Identify which cell holds the provided text, then report its [X, Y] central coordinate. 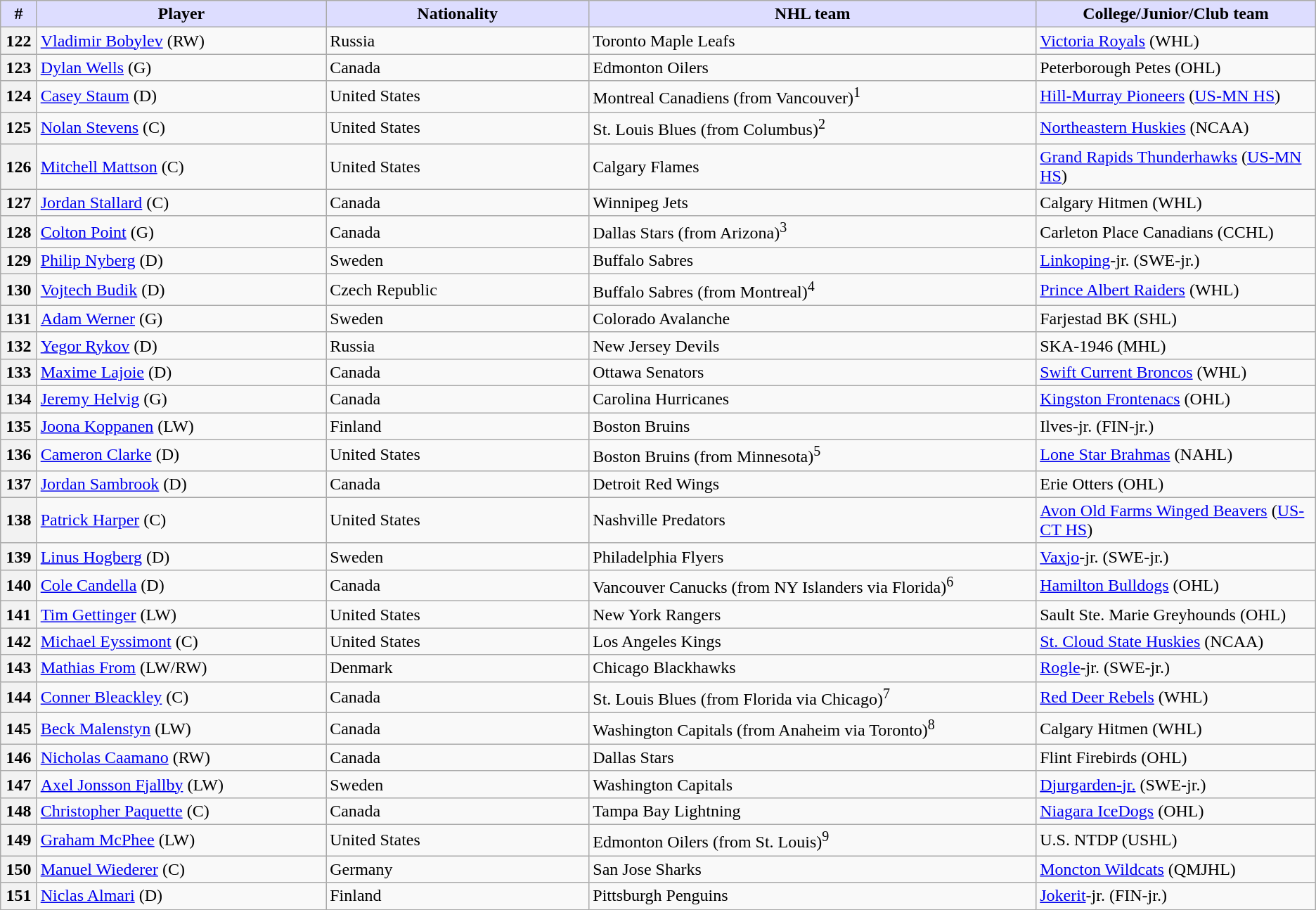
147 [18, 784]
SKA-1946 (MHL) [1176, 345]
Buffalo Sabres [813, 261]
143 [18, 668]
Manuel Wiederer (C) [181, 869]
NHL team [813, 14]
Linkoping-jr. (SWE-jr.) [1176, 261]
Axel Jonsson Fjallby (LW) [181, 784]
Philip Nyberg (D) [181, 261]
# [18, 14]
Mathias From (LW/RW) [181, 668]
Buffalo Sabres (from Montreal)4 [813, 290]
Winnipeg Jets [813, 203]
Beck Malenstyn (LW) [181, 729]
Erie Otters (OHL) [1176, 484]
Tim Gettinger (LW) [181, 615]
Casey Staum (D) [181, 97]
Lone Star Brahmas (NAHL) [1176, 456]
Yegor Rykov (D) [181, 345]
U.S. NTDP (USHL) [1176, 840]
St. Cloud State Huskies (NCAA) [1176, 641]
142 [18, 641]
Player [181, 14]
Grand Rapids Thunderhawks (US-MN HS) [1176, 166]
Jokerit-jr. (FIN-jr.) [1176, 896]
Prince Albert Raiders (WHL) [1176, 290]
Calgary Flames [813, 166]
Carolina Hurricanes [813, 399]
Jordan Sambrook (D) [181, 484]
Los Angeles Kings [813, 641]
Red Deer Rebels (WHL) [1176, 698]
Christopher Paquette (C) [181, 811]
Detroit Red Wings [813, 484]
141 [18, 615]
New Jersey Devils [813, 345]
Philadelphia Flyers [813, 556]
151 [18, 896]
145 [18, 729]
Djurgarden-jr. (SWE-jr.) [1176, 784]
Nashville Predators [813, 520]
Washington Capitals (from Anaheim via Toronto)8 [813, 729]
148 [18, 811]
Germany [458, 869]
Avon Old Farms Winged Beavers (US-CT HS) [1176, 520]
130 [18, 290]
Graham McPhee (LW) [181, 840]
Cole Candella (D) [181, 585]
128 [18, 232]
Sault Ste. Marie Greyhounds (OHL) [1176, 615]
St. Louis Blues (from Columbus)2 [813, 128]
Montreal Canadiens (from Vancouver)1 [813, 97]
132 [18, 345]
Toronto Maple Leafs [813, 41]
144 [18, 698]
Cameron Clarke (D) [181, 456]
Niagara IceDogs (OHL) [1176, 811]
Rogle-jr. (SWE-jr.) [1176, 668]
Chicago Blackhawks [813, 668]
136 [18, 456]
Ottawa Senators [813, 372]
149 [18, 840]
St. Louis Blues (from Florida via Chicago)7 [813, 698]
Mitchell Mattson (C) [181, 166]
Moncton Wildcats (QMJHL) [1176, 869]
Adam Werner (G) [181, 319]
New York Rangers [813, 615]
133 [18, 372]
Flint Firebirds (OHL) [1176, 757]
Patrick Harper (C) [181, 520]
138 [18, 520]
Hamilton Bulldogs (OHL) [1176, 585]
Jordan Stallard (C) [181, 203]
Pittsburgh Penguins [813, 896]
Peterborough Petes (OHL) [1176, 68]
Jeremy Helvig (G) [181, 399]
Swift Current Broncos (WHL) [1176, 372]
Dallas Stars [813, 757]
125 [18, 128]
College/Junior/Club team [1176, 14]
Tampa Bay Lightning [813, 811]
Niclas Almari (D) [181, 896]
135 [18, 426]
Northeastern Huskies (NCAA) [1176, 128]
Colton Point (G) [181, 232]
Vancouver Canucks (from NY Islanders via Florida)6 [813, 585]
Colorado Avalanche [813, 319]
Linus Hogberg (D) [181, 556]
San Jose Sharks [813, 869]
140 [18, 585]
Edmonton Oilers [813, 68]
150 [18, 869]
Boston Bruins (from Minnesota)5 [813, 456]
127 [18, 203]
Czech Republic [458, 290]
Ilves-jr. (FIN-jr.) [1176, 426]
Michael Eyssimont (C) [181, 641]
Boston Bruins [813, 426]
123 [18, 68]
Edmonton Oilers (from St. Louis)9 [813, 840]
Hill-Murray Pioneers (US-MN HS) [1176, 97]
Vladimir Bobylev (RW) [181, 41]
146 [18, 757]
Nolan Stevens (C) [181, 128]
Washington Capitals [813, 784]
Kingston Frontenacs (OHL) [1176, 399]
Victoria Royals (WHL) [1176, 41]
134 [18, 399]
122 [18, 41]
139 [18, 556]
Conner Bleackley (C) [181, 698]
Farjestad BK (SHL) [1176, 319]
Vojtech Budik (D) [181, 290]
Dallas Stars (from Arizona)3 [813, 232]
Vaxjo-jr. (SWE-jr.) [1176, 556]
131 [18, 319]
Nationality [458, 14]
Denmark [458, 668]
Nicholas Caamano (RW) [181, 757]
Maxime Lajoie (D) [181, 372]
126 [18, 166]
124 [18, 97]
Dylan Wells (G) [181, 68]
Carleton Place Canadians (CCHL) [1176, 232]
137 [18, 484]
129 [18, 261]
Joona Koppanen (LW) [181, 426]
